Determine the [X, Y] coordinate at the center of the cell enclosing the given text.  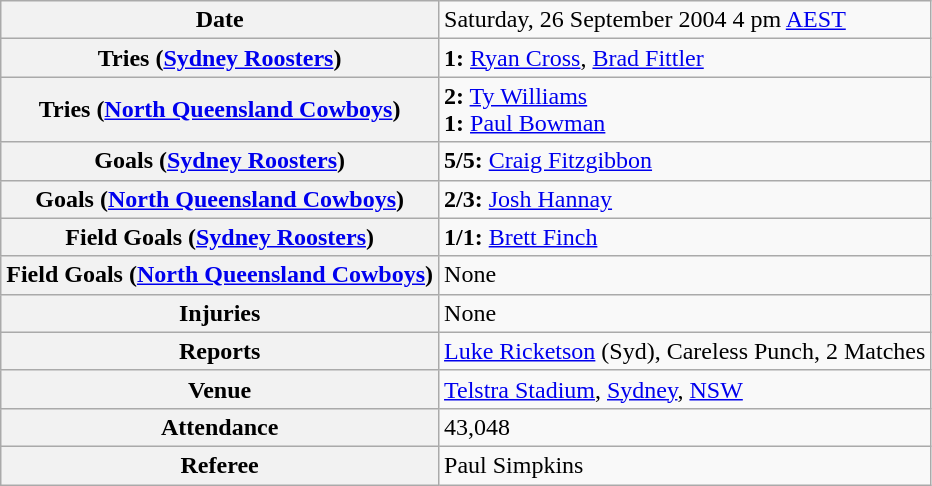
Saturday, 26 September 2004 4 pm AEST [685, 20]
Luke Ricketson (Syd), Careless Punch, 2 Matches [685, 351]
2: Ty Williams 1: Paul Bowman [685, 110]
Reports [220, 351]
Injuries [220, 313]
1: Ryan Cross, Brad Fittler [685, 58]
43,048 [685, 427]
1/1: Brett Finch [685, 237]
Telstra Stadium, Sydney, NSW [685, 389]
Referee [220, 465]
2/3: Josh Hannay [685, 199]
Goals (North Queensland Cowboys) [220, 199]
Tries (North Queensland Cowboys) [220, 110]
Tries (Sydney Roosters) [220, 58]
Paul Simpkins [685, 465]
Goals (Sydney Roosters) [220, 161]
Field Goals (Sydney Roosters) [220, 237]
Attendance [220, 427]
Date [220, 20]
5/5: Craig Fitzgibbon [685, 161]
Venue [220, 389]
Field Goals (North Queensland Cowboys) [220, 275]
